For the text-containing cell, return its midpoint in [X, Y] coordinate format. 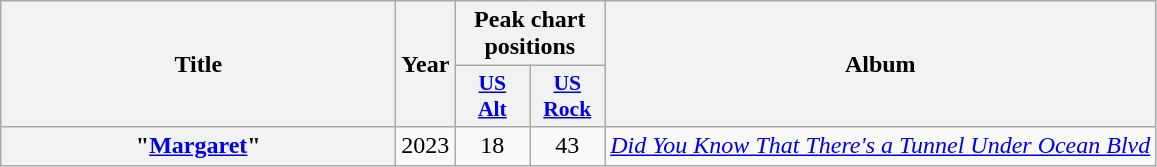
Title [198, 64]
USAlt [492, 96]
USRock [568, 96]
2023 [426, 146]
"Margaret" [198, 146]
Year [426, 64]
Album [880, 64]
Did You Know That There's a Tunnel Under Ocean Blvd [880, 146]
18 [492, 146]
43 [568, 146]
Peak chart positions [530, 34]
